Search for the cell housing the specified text and yield its [x, y] center coordinate. 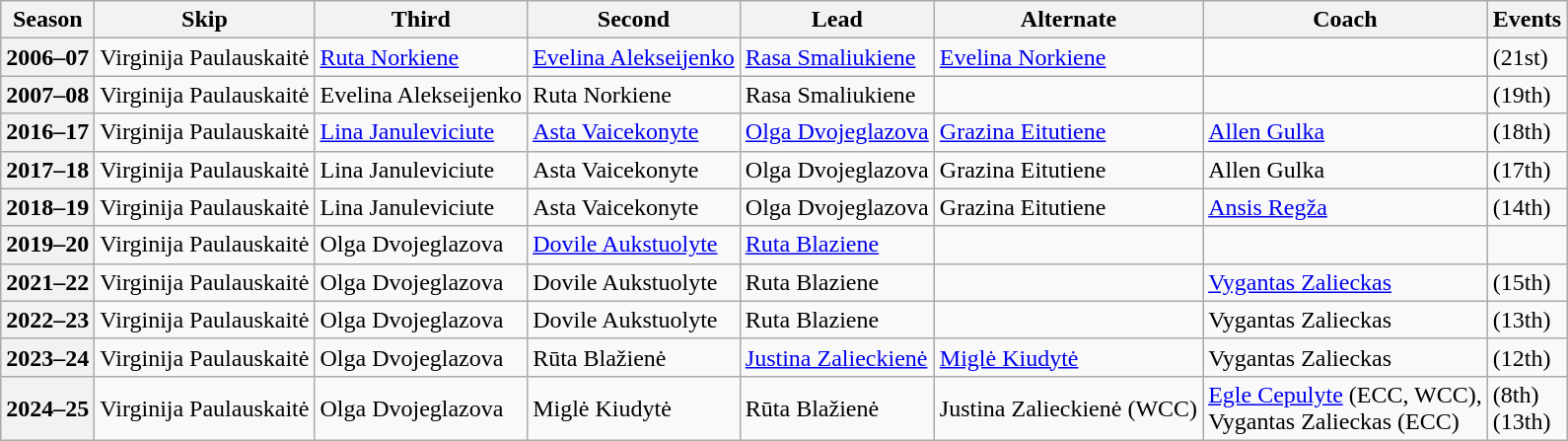
Third [421, 20]
2018–19 [47, 207]
(17th) [1527, 170]
Coach [1345, 20]
(13th) [1527, 320]
Justina Zalieckienė [836, 357]
Alternate [1068, 20]
2023–24 [47, 357]
2022–23 [47, 320]
Evelina Norkiene [1068, 57]
(15th) [1527, 282]
Events [1527, 20]
2016–17 [47, 132]
Egle Cepulyte (ECC, WCC),Vygantas Zalieckas (ECC) [1345, 408]
Justina Zalieckienė (WCC) [1068, 408]
Lead [836, 20]
(12th) [1527, 357]
(18th) [1527, 132]
(14th) [1527, 207]
(8th) (13th) [1527, 408]
2006–07 [47, 57]
Second [634, 20]
2007–08 [47, 95]
Ansis Regža [1345, 207]
2024–25 [47, 408]
2019–20 [47, 245]
(21st) [1527, 57]
Skip [205, 20]
2021–22 [47, 282]
(19th) [1527, 95]
2017–18 [47, 170]
Season [47, 20]
